Locate the cell with the specified text and output its (X, Y) center coordinate. 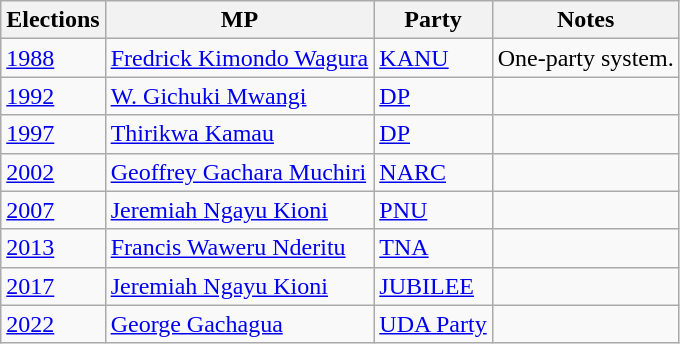
PNU (433, 210)
KANU (433, 58)
2017 (53, 286)
Francis Waweru Nderitu (240, 248)
Thirikwa Kamau (240, 134)
1992 (53, 96)
2007 (53, 210)
NARC (433, 172)
Party (433, 20)
1997 (53, 134)
George Gachagua (240, 324)
One-party system. (586, 58)
2022 (53, 324)
MP (240, 20)
UDA Party (433, 324)
W. Gichuki Mwangi (240, 96)
JUBILEE (433, 286)
Notes (586, 20)
1988 (53, 58)
Geoffrey Gachara Muchiri (240, 172)
2013 (53, 248)
Elections (53, 20)
TNA (433, 248)
Fredrick Kimondo Wagura (240, 58)
2002 (53, 172)
